Detect which cell encompasses the target text, then output its (X, Y) center coordinate. 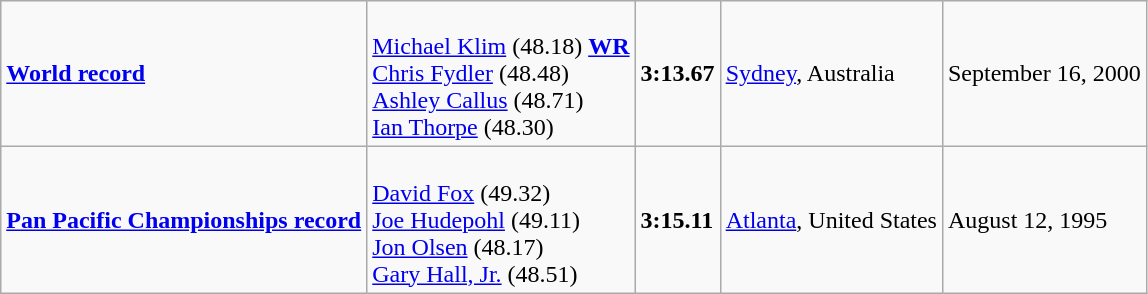
3:13.67 (678, 74)
Sydney, Australia (831, 74)
David Fox (49.32)Joe Hudepohl (49.11)Jon Olsen (48.17)Gary Hall, Jr. (48.51) (501, 220)
September 16, 2000 (1044, 74)
August 12, 1995 (1044, 220)
3:15.11 (678, 220)
World record (184, 74)
Michael Klim (48.18) WRChris Fydler (48.48)Ashley Callus (48.71)Ian Thorpe (48.30) (501, 74)
Pan Pacific Championships record (184, 220)
Atlanta, United States (831, 220)
